For the text-containing cell, return its midpoint in [X, Y] coordinate format. 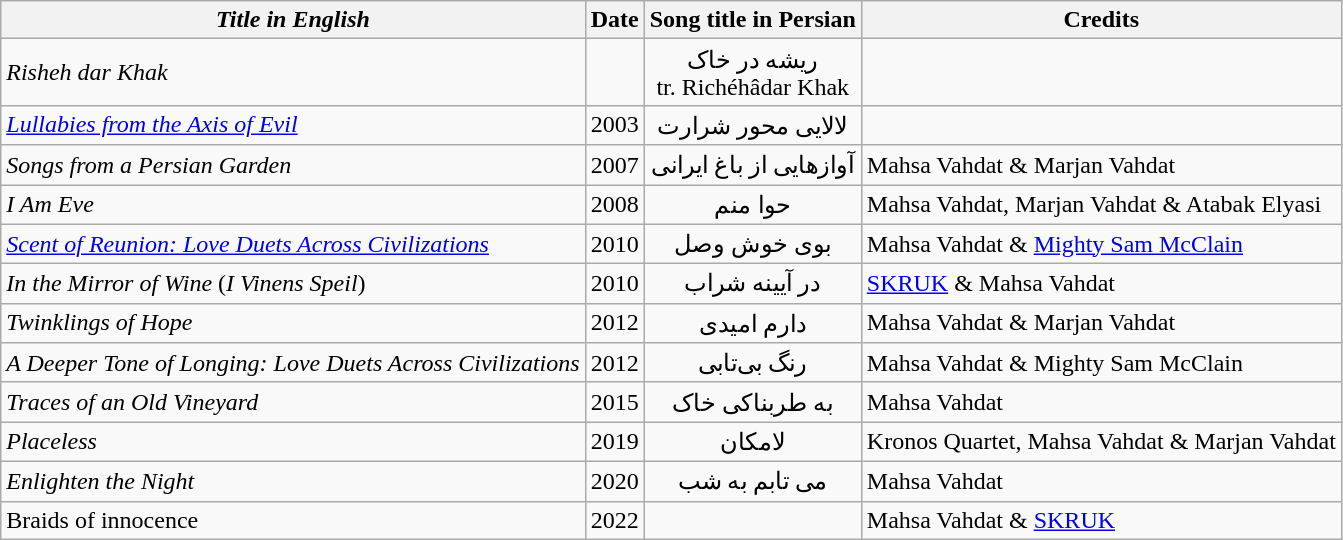
Scent of Reunion: Love Duets Across Civilizations [293, 244]
2007 [614, 165]
Risheh dar Khak [293, 72]
2015 [614, 402]
Date [614, 20]
لامکان [752, 442]
Song title in Persian [752, 20]
I Am Eve [293, 204]
مى تابم به شب [752, 481]
2022 [614, 520]
آوازهایی از باغ ایرانی [752, 165]
SKRUK & Mahsa Vahdat [1101, 284]
ریشه در خاک tr. Richéhâdar Khak [752, 72]
Songs from a Persian Garden [293, 165]
دارم امیدی [752, 323]
2020 [614, 481]
Braids of innocence [293, 520]
Mahsa Vahdat, Marjan Vahdat & Atabak Elyasi [1101, 204]
A Deeper Tone of Longing: Love Duets Across Civilizations [293, 363]
2003 [614, 125]
Title in English [293, 20]
2008 [614, 204]
Enlighten the Night [293, 481]
حوا منم [752, 204]
Lullabies from the Axis of Evil [293, 125]
بوی خوش وصل [752, 244]
به طربناکی خاک [752, 402]
Credits [1101, 20]
2019 [614, 442]
لالایی محور شرارت [752, 125]
Traces of an Old Vineyard [293, 402]
In the Mirror of Wine (I Vinens Speil) [293, 284]
Twinklings of Hope [293, 323]
Kronos Quartet, Mahsa Vahdat & Marjan Vahdat [1101, 442]
رنگ بی‌تابی [752, 363]
Placeless [293, 442]
در آیینه شراب [752, 284]
Mahsa Vahdat & SKRUK [1101, 520]
